Locate the cell with the specified text and output its [X, Y] center coordinate. 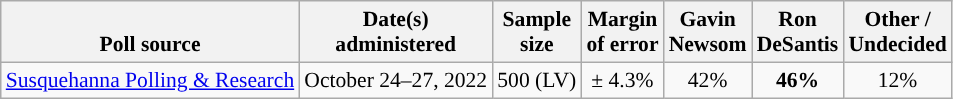
Other /Undecided [897, 32]
Samplesize [536, 32]
42% [708, 80]
500 (LV) [536, 80]
GavinNewsom [708, 32]
46% [798, 80]
Susquehanna Polling & Research [150, 80]
Date(s)administered [396, 32]
RonDeSantis [798, 32]
± 4.3% [622, 80]
12% [897, 80]
Poll source [150, 32]
Marginof error [622, 32]
October 24–27, 2022 [396, 80]
